Provide the (x, y) coordinate of the cell's center where the given text is located.  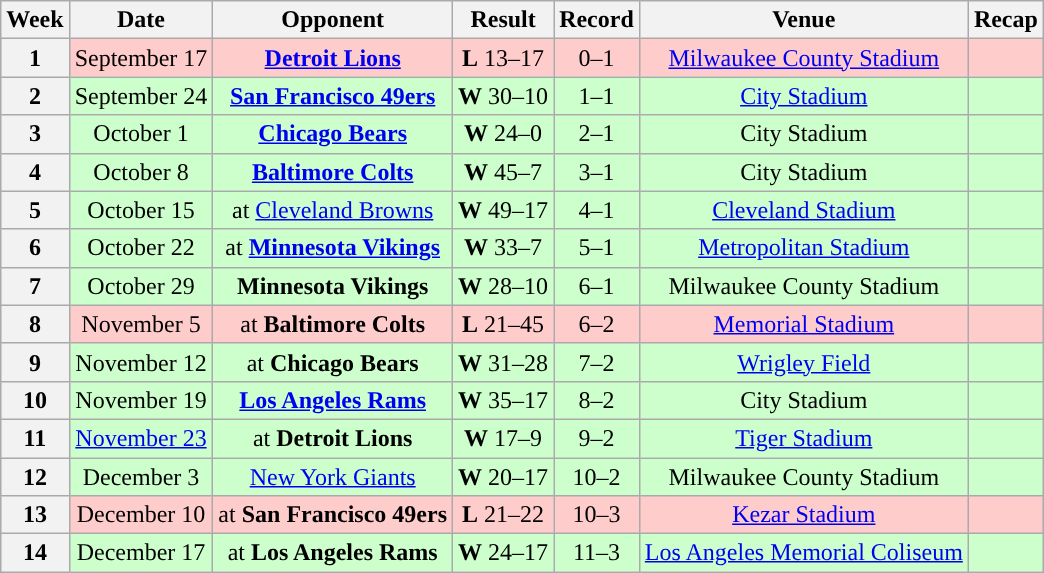
Record (597, 20)
San Francisco 49ers (333, 96)
W 49–17 (504, 210)
10–3 (597, 515)
September 17 (141, 58)
December 10 (141, 515)
W 31–28 (504, 362)
W 45–7 (504, 172)
14 (35, 553)
Los Angeles Memorial Coliseum (804, 553)
10 (35, 400)
October 8 (141, 172)
W 20–17 (504, 477)
4–1 (597, 210)
at Detroit Lions (333, 438)
W 30–10 (504, 96)
November 19 (141, 400)
W 24–17 (504, 553)
New York Giants (333, 477)
1–1 (597, 96)
12 (35, 477)
December 3 (141, 477)
6–2 (597, 324)
4 (35, 172)
at Cleveland Browns (333, 210)
6 (35, 248)
L 13–17 (504, 58)
at Minnesota Vikings (333, 248)
Kezar Stadium (804, 515)
at Los Angeles Rams (333, 553)
3–1 (597, 172)
9–2 (597, 438)
December 17 (141, 553)
Result (504, 20)
Tiger Stadium (804, 438)
November 5 (141, 324)
W 17–9 (504, 438)
Chicago Bears (333, 134)
5–1 (597, 248)
9 (35, 362)
October 29 (141, 286)
Memorial Stadium (804, 324)
November 23 (141, 438)
2 (35, 96)
Los Angeles Rams (333, 400)
Venue (804, 20)
8 (35, 324)
10–2 (597, 477)
L 21–45 (504, 324)
2–1 (597, 134)
Week (35, 20)
3 (35, 134)
Cleveland Stadium (804, 210)
at Chicago Bears (333, 362)
Minnesota Vikings (333, 286)
Metropolitan Stadium (804, 248)
Baltimore Colts (333, 172)
October 15 (141, 210)
W 35–17 (504, 400)
W 24–0 (504, 134)
W 28–10 (504, 286)
October 22 (141, 248)
11 (35, 438)
November 12 (141, 362)
8–2 (597, 400)
Date (141, 20)
13 (35, 515)
October 1 (141, 134)
at San Francisco 49ers (333, 515)
7 (35, 286)
6–1 (597, 286)
Wrigley Field (804, 362)
0–1 (597, 58)
at Baltimore Colts (333, 324)
7–2 (597, 362)
September 24 (141, 96)
5 (35, 210)
Detroit Lions (333, 58)
L 21–22 (504, 515)
Opponent (333, 20)
Recap (1006, 20)
1 (35, 58)
11–3 (597, 553)
W 33–7 (504, 248)
